Search for the cell housing the specified text and yield its (X, Y) center coordinate. 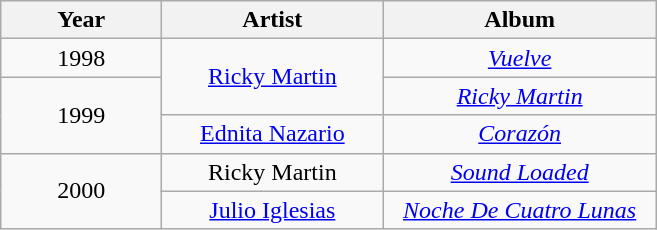
Artist (272, 20)
2000 (82, 191)
1999 (82, 115)
Julio Iglesias (272, 210)
Year (82, 20)
1998 (82, 58)
Sound Loaded (520, 172)
Album (520, 20)
Ednita Nazario (272, 134)
Noche De Cuatro Lunas (520, 210)
Vuelve (520, 58)
Corazón (520, 134)
